Find where the given text appears and provide that cell's center as [x, y] coordinate. 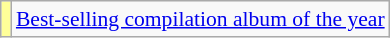
Best-selling compilation album of the year [200, 19]
